Capture the cell that displays the provided text and extract its (X, Y) central coordinate. 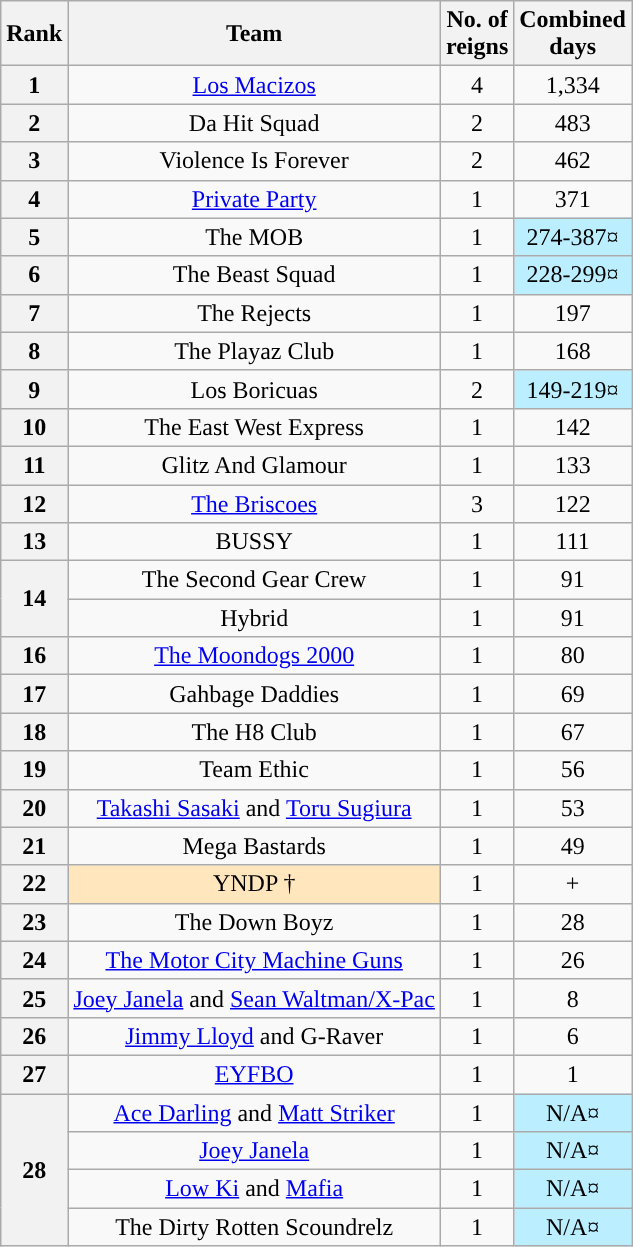
10 (34, 427)
Combineddays (573, 34)
The Dirty Rotten Scoundrelz (254, 1227)
Joey Janela and Sean Waltman/X-Pac (254, 998)
The Playaz Club (254, 351)
228-299¤ (573, 275)
Hybrid (254, 618)
5 (34, 237)
Low Ki and Mafia (254, 1189)
12 (34, 503)
Joey Janela (254, 1151)
The Second Gear Crew (254, 580)
142 (573, 427)
462 (573, 161)
Violence Is Forever (254, 161)
Los Macizos (254, 85)
274-387¤ (573, 237)
YNDP † (254, 884)
69 (573, 694)
21 (34, 846)
122 (573, 503)
111 (573, 542)
The Beast Squad (254, 275)
Glitz And Glamour (254, 465)
Team Ethic (254, 770)
The Motor City Machine Guns (254, 960)
The MOB (254, 237)
Da Hit Squad (254, 123)
Rank (34, 34)
Gahbage Daddies (254, 694)
20 (34, 808)
371 (573, 199)
EYFBO (254, 1074)
Jimmy Lloyd and G-Raver (254, 1036)
Takashi Sasaki and Toru Sugiura (254, 808)
56 (573, 770)
149-219¤ (573, 389)
53 (573, 808)
22 (34, 884)
Ace Darling and Matt Striker (254, 1113)
The H8 Club (254, 732)
9 (34, 389)
The Briscoes (254, 503)
133 (573, 465)
1,334 (573, 85)
The Moondogs 2000 (254, 656)
The Down Boyz (254, 922)
24 (34, 960)
Mega Bastards (254, 846)
483 (573, 123)
27 (34, 1074)
67 (573, 732)
19 (34, 770)
16 (34, 656)
18 (34, 732)
80 (573, 656)
Los Boricuas (254, 389)
The East West Express (254, 427)
25 (34, 998)
7 (34, 313)
197 (573, 313)
17 (34, 694)
11 (34, 465)
168 (573, 351)
Team (254, 34)
+ (573, 884)
BUSSY (254, 542)
13 (34, 542)
49 (573, 846)
14 (34, 599)
No. ofreigns (476, 34)
Private Party (254, 199)
The Rejects (254, 313)
23 (34, 922)
